For the text-containing cell, return its midpoint in [X, Y] coordinate format. 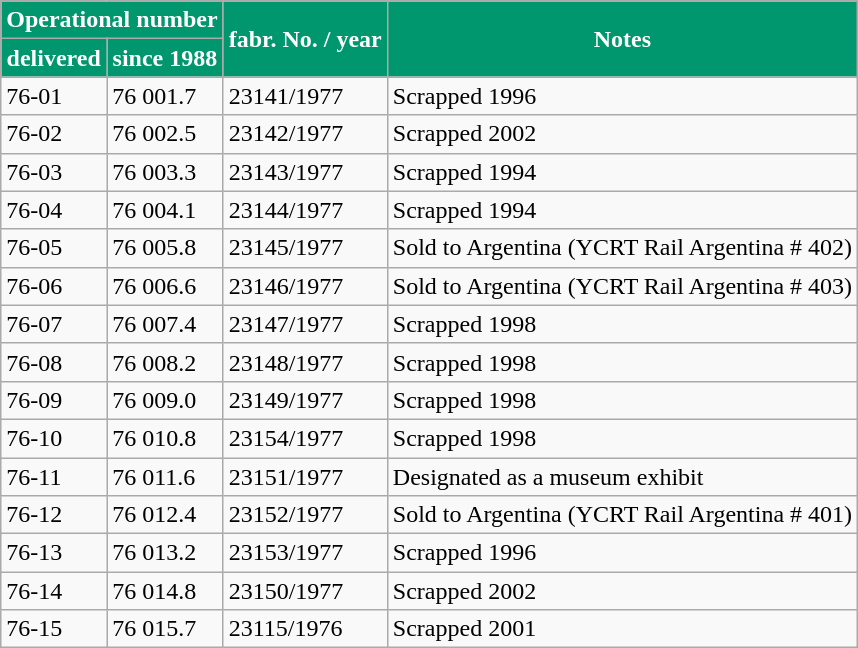
76 013.2 [165, 553]
fabr. No. / year [305, 39]
23150/1977 [305, 591]
76-07 [54, 324]
23151/1977 [305, 477]
76 003.3 [165, 172]
23147/1977 [305, 324]
23115/1976 [305, 629]
76-01 [54, 96]
23149/1977 [305, 400]
delivered [54, 58]
76 008.2 [165, 362]
76-11 [54, 477]
76 005.8 [165, 248]
Sold to Argentina (YCRT Rail Argentina # 403) [622, 286]
23152/1977 [305, 515]
76-05 [54, 248]
76 015.7 [165, 629]
76 007.4 [165, 324]
76-03 [54, 172]
76 011.6 [165, 477]
76 002.5 [165, 134]
76 014.8 [165, 591]
23145/1977 [305, 248]
76 010.8 [165, 438]
Operational number [112, 20]
23153/1977 [305, 553]
23142/1977 [305, 134]
76-08 [54, 362]
23141/1977 [305, 96]
23146/1977 [305, 286]
76-09 [54, 400]
23143/1977 [305, 172]
23148/1977 [305, 362]
76-04 [54, 210]
76-13 [54, 553]
Sold to Argentina (YCRT Rail Argentina # 402) [622, 248]
76-02 [54, 134]
76-15 [54, 629]
Notes [622, 39]
76 004.1 [165, 210]
23144/1977 [305, 210]
23154/1977 [305, 438]
76 001.7 [165, 96]
76 009.0 [165, 400]
Designated as a museum exhibit [622, 477]
since 1988 [165, 58]
76-14 [54, 591]
76-06 [54, 286]
76 012.4 [165, 515]
Sold to Argentina (YCRT Rail Argentina # 401) [622, 515]
76-12 [54, 515]
76 006.6 [165, 286]
Scrapped 2001 [622, 629]
76-10 [54, 438]
